Identify which cell holds the provided text, then report its [X, Y] central coordinate. 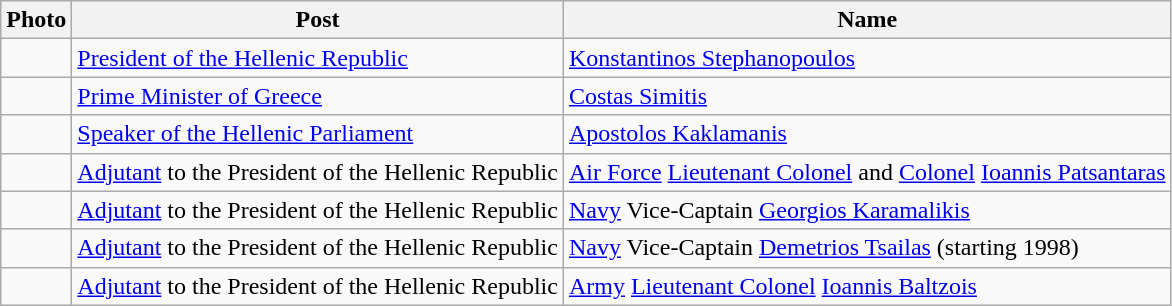
Costas Simitis [867, 96]
Air Force Lieutenant Colonel and Colonel Ioannis Patsantaras [867, 172]
Prime Minister of Greece [318, 96]
Name [867, 20]
Navy Vice-Captain Georgios Karamalikis [867, 210]
Navy Vice-Captain Demetrios Tsailas (starting 1998) [867, 248]
President of the Hellenic Republic [318, 58]
Konstantinos Stephanopoulos [867, 58]
Photo [36, 20]
Army Lieutenant Colonel Ioannis Baltzois [867, 286]
Post [318, 20]
Speaker of the Hellenic Parliament [318, 134]
Apostolos Kaklamanis [867, 134]
